Scan for the cell matching the given text and deliver its [X, Y] coordinate at center. 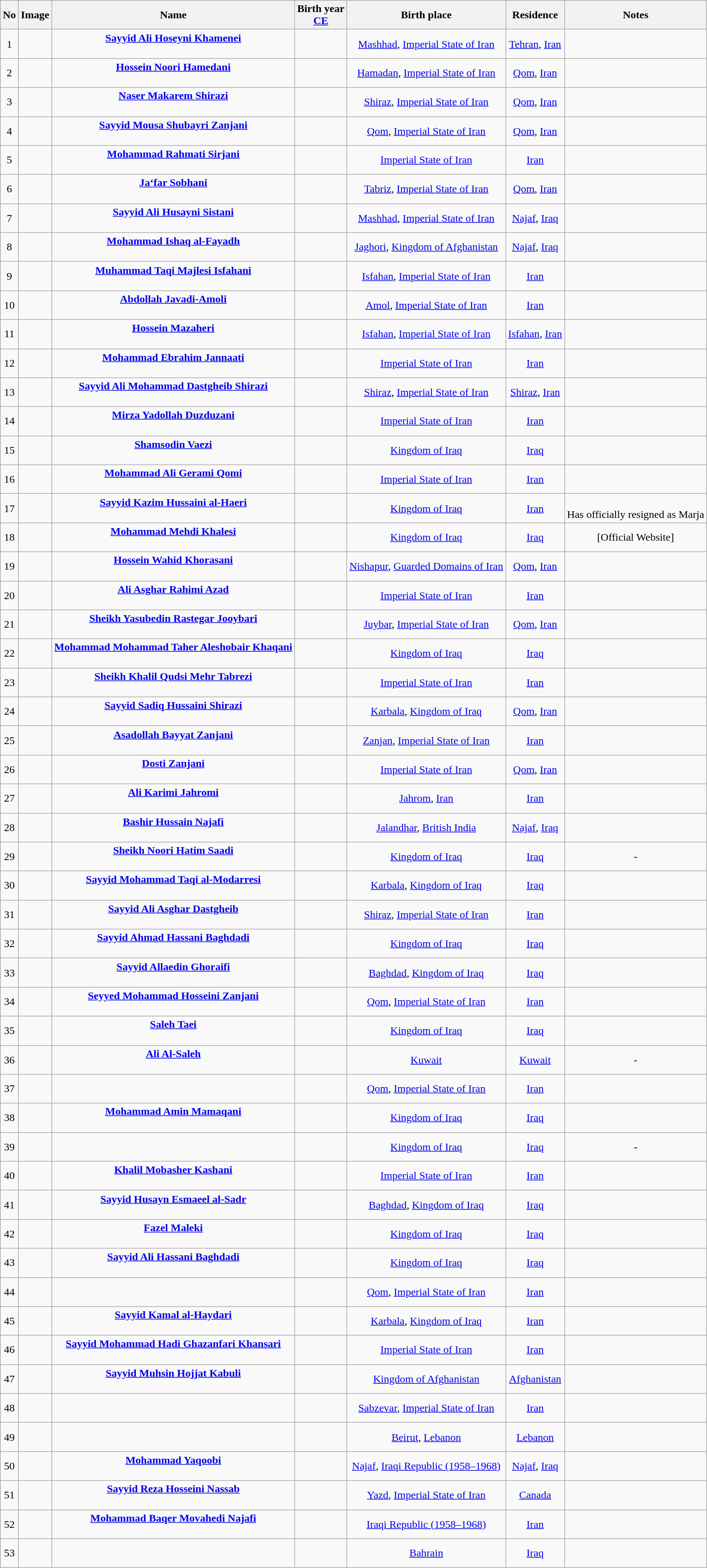
Fazel Maleki [173, 1234]
Amol, Imperial State of Iran [426, 305]
5 [9, 160]
Sayyid Husayn Esmaeel al-Sadr [173, 1204]
Sayyid Ahmad Hassani Baghdadi [173, 944]
10 [9, 305]
36 [9, 1060]
Tehran, Iran [535, 44]
Bashir Hussain Najafi [173, 827]
Tabriz, Imperial State of Iran [426, 189]
Sheikh Noori Hatim Saadi [173, 856]
35 [9, 1030]
41 [9, 1204]
38 [9, 1118]
44 [9, 1292]
No [9, 15]
Najaf, Iraqi Republic (1958–1968) [426, 1466]
50 [9, 1466]
Juybar, Imperial State of Iran [426, 625]
Ja‘far Sobhani [173, 189]
33 [9, 972]
12 [9, 363]
Mirza Yadollah Duzduzani [173, 421]
7 [9, 218]
32 [9, 944]
Muhammad Taqi Majlesi Isfahani [173, 276]
Hossein Wahid Khorasani [173, 567]
34 [9, 1002]
30 [9, 886]
26 [9, 769]
23 [9, 683]
Sabzevar, Imperial State of Iran [426, 1408]
Jaghori, Kingdom of Afghanistan [426, 247]
Naser Makarem Shirazi [173, 102]
19 [9, 567]
48 [9, 1408]
Hossein Noori Hamedani [173, 73]
20 [9, 595]
Saleh Taei [173, 1030]
24 [9, 711]
3 [9, 102]
52 [9, 1524]
2 [9, 73]
Mohammad Mohammad Taher Aleshobair Khaqani [173, 653]
8 [9, 247]
1 [9, 44]
Asadollah Bayyat Zanjani [173, 741]
15 [9, 451]
14 [9, 421]
49 [9, 1437]
37 [9, 1088]
46 [9, 1350]
Mohammad Rahmati Sirjani [173, 160]
Ali Karimi Jahromi [173, 798]
Sayyid Mohammad Taqi al-Modarresi [173, 886]
40 [9, 1176]
Image [35, 15]
Seyyed Mohammad Hosseini Zanjani [173, 1002]
29 [9, 856]
Mohammad Ali Gerami Qomi [173, 479]
Residence [535, 15]
Lebanon [535, 1437]
Mohammad Mehdi Khalesi [173, 537]
Afghanistan [535, 1379]
Shiraz, Iran [535, 393]
Jahrom, Iran [426, 798]
Beirut, Lebanon [426, 1437]
Sayyid Reza Hosseini Nassab [173, 1495]
Canada [535, 1495]
Dosti Zanjani [173, 769]
Sayyid Allaedin Ghoraifi [173, 972]
Isfahan, Iran [535, 334]
Sayyid Kamal al-Haydari [173, 1321]
6 [9, 189]
47 [9, 1379]
Sayyid Mohammad Hadi Ghazanfari Khansari [173, 1350]
51 [9, 1495]
Sayyid Ali Hassani Baghdadi [173, 1262]
28 [9, 827]
Name [173, 15]
17 [9, 509]
9 [9, 276]
Sheikh Khalil Qudsi Mehr Tabrezi [173, 683]
Has officially resigned as Marja [636, 509]
Notes [636, 15]
18 [9, 537]
45 [9, 1321]
Ali Asghar Rahimi Azad [173, 595]
Mohammad Ishaq al-Fayadh [173, 247]
Sayyid Ali Mohammad Dastgheib Shirazi [173, 393]
4 [9, 131]
Ali Al-Saleh [173, 1060]
Sayyid Ali Hoseyni Khamenei [173, 44]
27 [9, 798]
Mohammad Ebrahim Jannaati [173, 363]
Kingdom of Afghanistan [426, 1379]
Sayyid Ali Asghar Dastgheib [173, 914]
Jalandhar, British India [426, 827]
43 [9, 1262]
Mohammad Baqer Movahedi Najafi [173, 1524]
Sayyid Kazim Hussaini al-Haeri [173, 509]
[Official Website] [636, 537]
Iraqi Republic (1958–1968) [426, 1524]
25 [9, 741]
13 [9, 393]
39 [9, 1146]
Hossein Mazaheri [173, 334]
Sheikh Yasubedin Rastegar Jooybari [173, 625]
42 [9, 1234]
Hamadan, Imperial State of Iran [426, 73]
Sayyid Muhsin Hojjat Kabuli [173, 1379]
Nishapur, Guarded Domains of Iran [426, 567]
Mohammad Yaqoobi [173, 1466]
Mohammad Amin Mamaqani [173, 1118]
Shamsodin Vaezi [173, 451]
Sayyid Mousa Shubayri Zanjani [173, 131]
Zanjan, Imperial State of Iran [426, 741]
11 [9, 334]
Birth yearCE [321, 15]
21 [9, 625]
16 [9, 479]
Sayyid Sadiq Hussaini Shirazi [173, 711]
53 [9, 1553]
Yazd, Imperial State of Iran [426, 1495]
Birth place [426, 15]
Sayyid Ali Husayni Sistani [173, 218]
31 [9, 914]
Bahrain [426, 1553]
22 [9, 653]
Abdollah Javadi-Amoli [173, 305]
Khalil Mobasher Kashani [173, 1176]
